Return [x, y] of the center of cell containing provided text 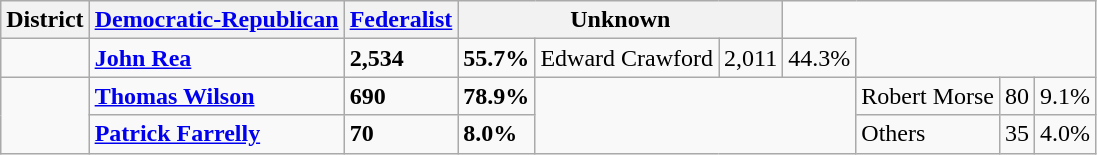
70 [401, 134]
Thomas Wilson [216, 96]
Democratic-Republican [216, 20]
55.7% [496, 58]
John Rea [216, 58]
District [45, 20]
Others [928, 134]
8.0% [496, 134]
2,534 [401, 58]
690 [401, 96]
Patrick Farrelly [216, 134]
35 [1018, 134]
9.1% [1066, 96]
44.3% [820, 58]
Edward Crawford [627, 58]
Robert Morse [928, 96]
Unknown [620, 20]
Federalist [401, 20]
78.9% [496, 96]
4.0% [1066, 134]
80 [1018, 96]
2,011 [751, 58]
